Output the [x, y] coordinate of the center of the cell containing the given text.  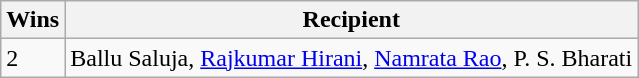
Ballu Saluja, Rajkumar Hirani, Namrata Rao, P. S. Bharati [352, 58]
2 [33, 58]
Wins [33, 20]
Recipient [352, 20]
